For the text-containing cell, return its midpoint in [X, Y] coordinate format. 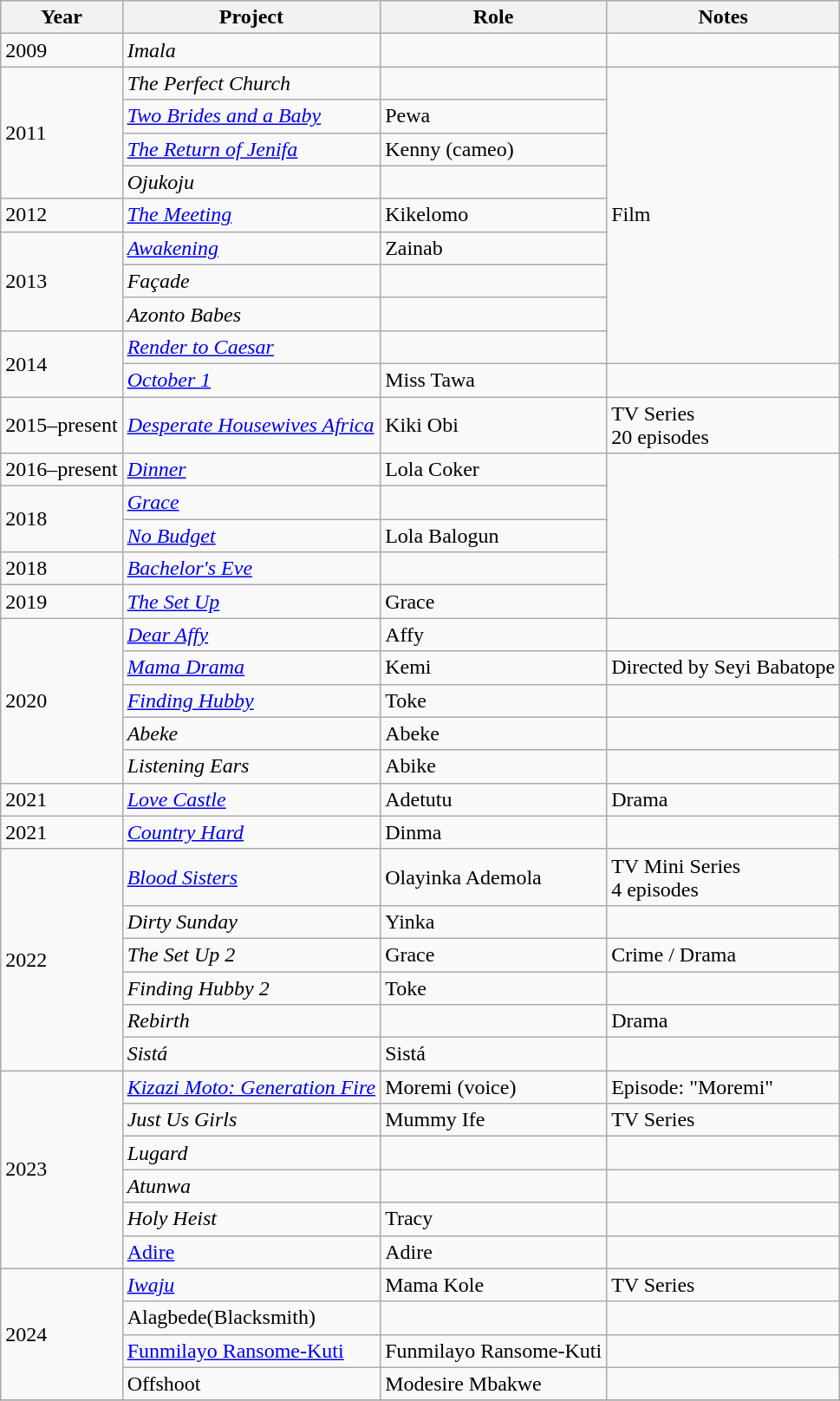
Pewa [494, 116]
Mummy Ife [494, 1120]
Finding Hubby [251, 700]
Finding Hubby 2 [251, 987]
Offshoot [251, 1384]
Kikelomo [494, 215]
Dear Affy [251, 635]
Kizazi Moto: Generation Fire [251, 1087]
Love Castle [251, 799]
2023 [62, 1170]
Atunwa [251, 1186]
Mama Kole [494, 1285]
2014 [62, 363]
2012 [62, 215]
Dinma [494, 832]
Lugard [251, 1153]
Country Hard [251, 832]
Kiki Obi [494, 425]
Awakening [251, 248]
2013 [62, 281]
2024 [62, 1334]
Render to Caesar [251, 347]
Abike [494, 766]
2016–present [62, 470]
Lola Balogun [494, 536]
Azonto Babes [251, 314]
Moremi (voice) [494, 1087]
Ojukoju [251, 182]
Two Brides and a Baby [251, 116]
Olayinka Ademola [494, 877]
Yinka [494, 922]
Year [62, 17]
The Set Up [251, 602]
Dirty Sunday [251, 922]
2015–present [62, 425]
Façade [251, 281]
Notes [723, 17]
Lola Coker [494, 470]
2020 [62, 700]
2009 [62, 50]
No Budget [251, 536]
TV Mini Series4 episodes [723, 877]
October 1 [251, 380]
The Meeting [251, 215]
Project [251, 17]
Iwaju [251, 1285]
Dinner [251, 470]
Directed by Seyi Babatope [723, 668]
Rebirth [251, 1021]
Alagbede(Blacksmith) [251, 1318]
Affy [494, 635]
Holy Heist [251, 1219]
Modesire Mbakwe [494, 1384]
Kemi [494, 668]
2011 [62, 133]
Adetutu [494, 799]
Listening Ears [251, 766]
Blood Sisters [251, 877]
Imala [251, 50]
Miss Tawa [494, 380]
2022 [62, 959]
The Perfect Church [251, 83]
Crime / Drama [723, 955]
Tracy [494, 1219]
TV Series20 episodes [723, 425]
Desperate Housewives Africa [251, 425]
The Set Up 2 [251, 955]
Role [494, 17]
Just Us Girls [251, 1120]
Kenny (cameo) [494, 149]
Mama Drama [251, 668]
2019 [62, 602]
The Return of Jenifa [251, 149]
Episode: "Moremi" [723, 1087]
Bachelor's Eve [251, 569]
Zainab [494, 248]
Film [723, 215]
